Pinpoint the cell where the given text exists, returning its [X, Y] midpoint coordinate. 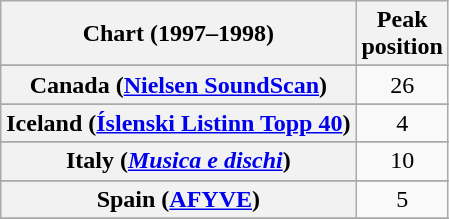
Italy (Musica e dischi) [178, 161]
Chart (1997–1998) [178, 34]
Peakposition [402, 34]
Canada (Nielsen SoundScan) [178, 85]
Iceland (Íslenski Listinn Topp 40) [178, 123]
10 [402, 161]
26 [402, 85]
5 [402, 199]
Spain (AFYVE) [178, 199]
4 [402, 123]
